Detect which cell encompasses the target text, then output its (x, y) center coordinate. 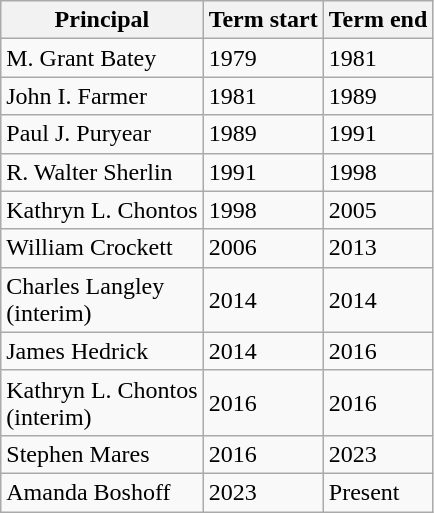
2006 (263, 248)
R. Walter Sherlin (102, 172)
Kathryn L. Chontos (102, 210)
2005 (378, 210)
Term end (378, 20)
Term start (263, 20)
M. Grant Batey (102, 58)
Principal (102, 20)
James Hedrick (102, 351)
William Crockett (102, 248)
1979 (263, 58)
Stephen Mares (102, 454)
2013 (378, 248)
Present (378, 492)
Amanda Boshoff (102, 492)
Kathryn L. Chontos(interim) (102, 402)
Charles Langley(interim) (102, 300)
John I. Farmer (102, 96)
Paul J. Puryear (102, 134)
